Return the (X, Y) coordinate for the center point of the cell that contains the specified text.  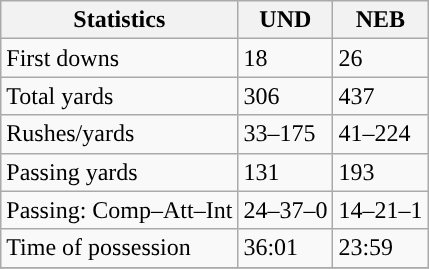
Statistics (120, 20)
Passing yards (120, 172)
Passing: Comp–Att–Int (120, 210)
Total yards (120, 96)
41–224 (380, 134)
NEB (380, 20)
18 (286, 58)
33–175 (286, 134)
193 (380, 172)
437 (380, 96)
14–21–1 (380, 210)
26 (380, 58)
131 (286, 172)
36:01 (286, 248)
Time of possession (120, 248)
Rushes/yards (120, 134)
First downs (120, 58)
23:59 (380, 248)
306 (286, 96)
24–37–0 (286, 210)
UND (286, 20)
